Return (x, y) of the center of cell containing provided text 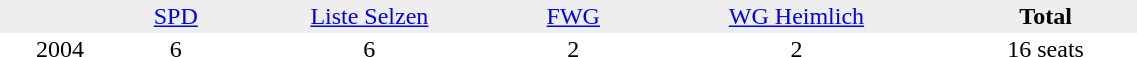
Liste Selzen (369, 16)
FWG (573, 16)
SPD (176, 16)
WG Heimlich (796, 16)
